Provide the [X, Y] coordinate of the cell's center where the given text is located.  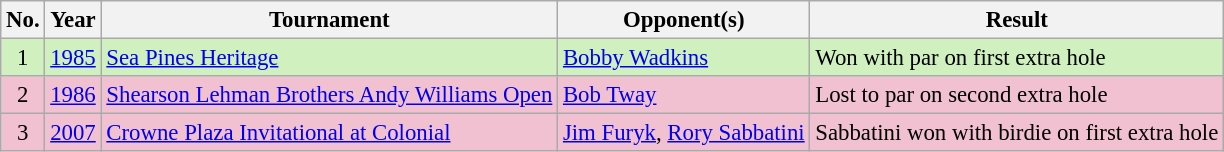
Bobby Wadkins [684, 58]
3 [23, 133]
No. [23, 20]
Shearson Lehman Brothers Andy Williams Open [330, 95]
Tournament [330, 20]
Year [73, 20]
Crowne Plaza Invitational at Colonial [330, 133]
Won with par on first extra hole [1017, 58]
Bob Tway [684, 95]
Lost to par on second extra hole [1017, 95]
Sabbatini won with birdie on first extra hole [1017, 133]
Opponent(s) [684, 20]
Jim Furyk, Rory Sabbatini [684, 133]
2 [23, 95]
Sea Pines Heritage [330, 58]
Result [1017, 20]
1 [23, 58]
2007 [73, 133]
1986 [73, 95]
1985 [73, 58]
